Extract the (x, y) coordinate from the center of the cell holding the provided text.  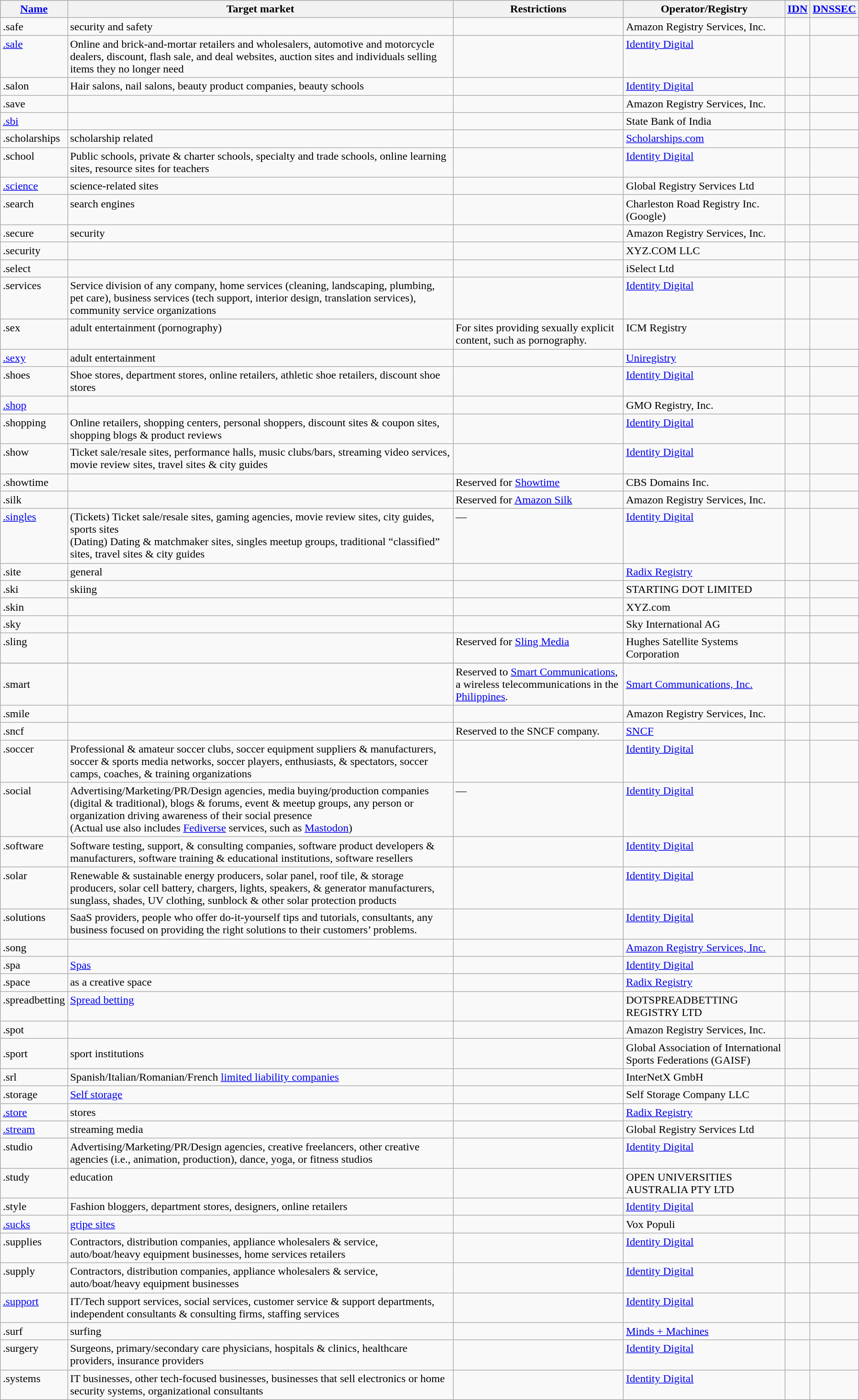
skiing (260, 589)
Reserved for Showtime (538, 482)
Name (34, 9)
Contractors, distribution companies, appliance wholesalers & service, auto/boat/heavy equipment businesses (260, 1277)
SNCF (704, 731)
InterNetX GmbH (704, 1077)
Reserved for Amazon Silk (538, 500)
.solar (34, 888)
ICM Registry (704, 334)
STARTING DOT LIMITED (704, 589)
.sncf (34, 731)
.srl (34, 1077)
.show (34, 459)
Self Storage Company LLC (704, 1094)
.showtime (34, 482)
Minds + Machines (704, 1331)
.spa (34, 965)
Ticket sale/resale sites, performance halls, music clubs/bars, streaming video services, movie review sites, travel sites & city guides (260, 459)
For sites providing sexually explicit content, such as pornography. (538, 334)
CBS Domains Inc. (704, 482)
.supply (34, 1277)
.smart (34, 684)
Contractors, distribution companies, appliance wholesalers & service, auto/boat/heavy equipment businesses, home services retailers (260, 1248)
.spot (34, 1030)
.store (34, 1112)
.safe (34, 27)
Hughes Satellite Systems Corporation (704, 648)
.sucks (34, 1224)
.scholarships (34, 139)
streaming media (260, 1130)
scholarship related (260, 139)
.science (34, 186)
DOTSPREADBETTING REGISTRY LTD (704, 1006)
.spreadbetting (34, 1006)
.space (34, 982)
Spanish/Italian/Romanian/French limited liability companies (260, 1077)
.software (34, 852)
.services (34, 298)
.shopping (34, 429)
.soccer (34, 761)
.sport (34, 1054)
sport institutions (260, 1054)
.social (34, 809)
Uniregistry (704, 358)
OPEN UNIVERSITIES AUSTRALIA PTY LTD (704, 1183)
Target market (260, 9)
Reserved to the SNCF company. (538, 731)
.solutions (34, 924)
.sling (34, 648)
as a creative space (260, 982)
DNSSEC (834, 9)
.secure (34, 233)
.shoes (34, 382)
Surgeons, primary/secondary care physicians, hospitals & clinics, healthcare providers, insurance providers (260, 1355)
Hair salons, nail salons, beauty product companies, beauty schools (260, 86)
.storage (34, 1094)
Online retailers, shopping centers, personal shoppers, discount sites & coupon sites, shopping blogs & product reviews (260, 429)
Spread betting (260, 1006)
surfing (260, 1331)
.site (34, 572)
.sky (34, 624)
.sbi (34, 121)
security and safety (260, 27)
science-related sites (260, 186)
.sexy (34, 358)
.supplies (34, 1248)
.school (34, 162)
.salon (34, 86)
Vox Populi (704, 1224)
.song (34, 948)
security (260, 233)
.skin (34, 607)
.study (34, 1183)
State Bank of India (704, 121)
.select (34, 268)
Restrictions (538, 9)
general (260, 572)
Smart Communications, Inc. (704, 684)
.shop (34, 405)
.support (34, 1308)
Charleston Road Registry Inc. (Google) (704, 209)
Scholarships.com (704, 139)
.sale (34, 56)
adult entertainment (260, 358)
Shoe stores, department stores, online retailers, athletic shoe retailers, discount shoe stores (260, 382)
Sky International AG (704, 624)
.security (34, 251)
.save (34, 104)
.sex (34, 334)
XYZ.com (704, 607)
.studio (34, 1154)
Fashion bloggers, department stores, designers, online retailers (260, 1207)
iSelect Ltd (704, 268)
IDN (798, 9)
stores (260, 1112)
.surgery (34, 1355)
Self storage (260, 1094)
Reserved for Sling Media (538, 648)
XYZ.COM LLC (704, 251)
.systems (34, 1385)
.singles (34, 536)
.surf (34, 1331)
Spas (260, 965)
gripe sites (260, 1224)
.stream (34, 1130)
IT businesses, other tech-focused businesses, businesses that sell electronics or home security systems, organizational consultants (260, 1385)
education (260, 1183)
GMO Registry, Inc. (704, 405)
adult entertainment (pornography) (260, 334)
Reserved to Smart Communications, a wireless telecommunications in the Philippines. (538, 684)
.ski (34, 589)
Operator/Registry (704, 9)
Public schools, private & charter schools, specialty and trade schools, online learning sites, resource sites for teachers (260, 162)
.search (34, 209)
Global Association of International Sports Federations (GAISF) (704, 1054)
search engines (260, 209)
.smile (34, 714)
.style (34, 1207)
IT/Tech support services, social services, customer service & support departments, independent consultants & consulting firms, staffing services (260, 1308)
.silk (34, 500)
